Identify which cell holds the provided text, then report its [x, y] central coordinate. 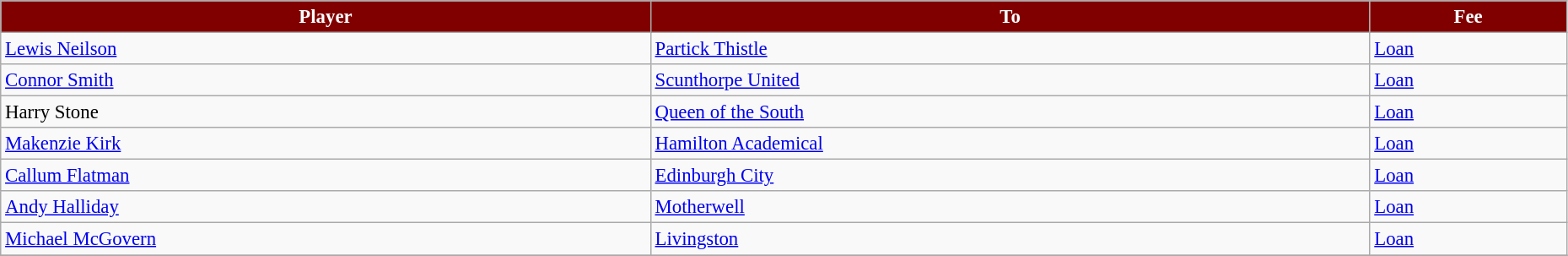
Connor Smith [326, 80]
Scunthorpe United [1010, 80]
Livingston [1010, 239]
Hamilton Academical [1010, 144]
Fee [1468, 17]
Michael McGovern [326, 239]
Player [326, 17]
Queen of the South [1010, 112]
Harry Stone [326, 112]
Callum Flatman [326, 176]
Edinburgh City [1010, 176]
Motherwell [1010, 207]
Andy Halliday [326, 207]
Partick Thistle [1010, 49]
Makenzie Kirk [326, 144]
To [1010, 17]
Lewis Neilson [326, 49]
